From the cell containing the given text, extract its center point as [X, Y] coordinate. 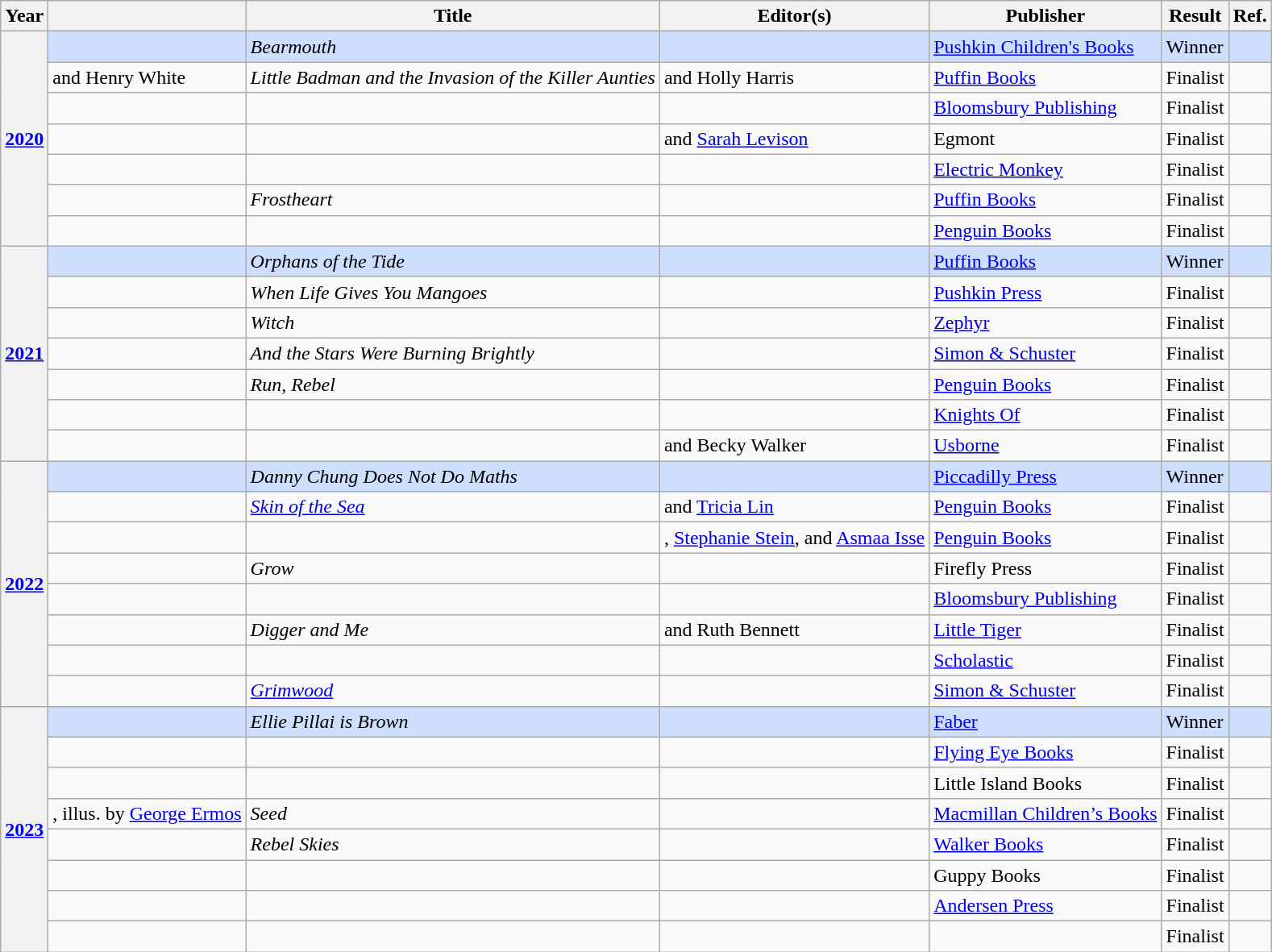
Editor(s) [794, 16]
Macmillan Children’s Books [1045, 813]
and Henry White [147, 77]
Scholastic [1045, 660]
Usborne [1045, 446]
Flying Eye Books [1045, 752]
Pushkin Press [1045, 292]
Little Badman and the Invasion of the Killer Aunties [453, 77]
2021 [24, 353]
Firefly Press [1045, 568]
Grow [453, 568]
and Ruth Bennett [794, 630]
Publisher [1045, 16]
Little Island Books [1045, 783]
Faber [1045, 721]
Witch [453, 322]
Run, Rebel [453, 385]
Piccadilly Press [1045, 476]
and Sarah Levison [794, 139]
2022 [24, 584]
Guppy Books [1045, 875]
Ellie Pillai is Brown [453, 721]
and Becky Walker [794, 446]
2023 [24, 829]
and Holly Harris [794, 77]
Orphans of the Tide [453, 261]
Frostheart [453, 200]
, Stephanie Stein, and Asmaa Isse [794, 538]
Egmont [1045, 139]
Year [24, 16]
and Tricia Lin [794, 507]
, illus. by George Ermos [147, 813]
Pushkin Children's Books [1045, 47]
Zephyr [1045, 322]
Digger and Me [453, 630]
Seed [453, 813]
Electric Monkey [1045, 169]
Andersen Press [1045, 906]
Little Tiger [1045, 630]
Walker Books [1045, 844]
Danny Chung Does Not Do Maths [453, 476]
Ref. [1249, 16]
When Life Gives You Mangoes [453, 292]
Knights Of [1045, 415]
Rebel Skies [453, 844]
Title [453, 16]
Result [1195, 16]
Bearmouth [453, 47]
2020 [24, 139]
Grimwood [453, 691]
Skin of the Sea [453, 507]
And the Stars Were Burning Brightly [453, 353]
